Scan for the cell matching the given text and deliver its [x, y] coordinate at center. 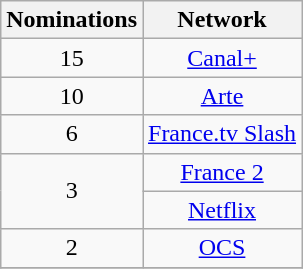
France.tv Slash [222, 134]
10 [72, 96]
3 [72, 191]
15 [72, 58]
Netflix [222, 210]
6 [72, 134]
France 2 [222, 172]
Canal+ [222, 58]
2 [72, 248]
OCS [222, 248]
Nominations [72, 20]
Arte [222, 96]
Network [222, 20]
